Detect which cell encompasses the target text, then output its (X, Y) center coordinate. 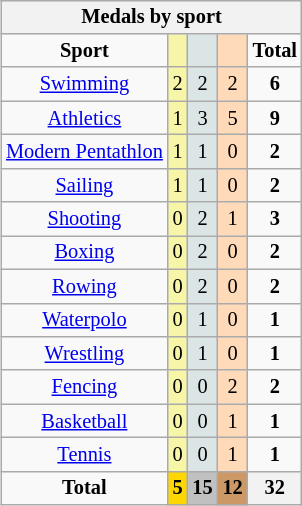
Athletics (84, 118)
Fencing (84, 387)
Sport (84, 51)
15 (203, 488)
Rowing (84, 286)
12 (233, 488)
Wrestling (84, 354)
Basketball (84, 421)
9 (275, 118)
Sailing (84, 185)
Boxing (84, 253)
Medals by sport (152, 17)
6 (275, 84)
Modern Pentathlon (84, 152)
Shooting (84, 219)
32 (275, 488)
Waterpolo (84, 320)
Swimming (84, 84)
Tennis (84, 455)
